Extract the (x, y) coordinate from the center of the cell holding the provided text.  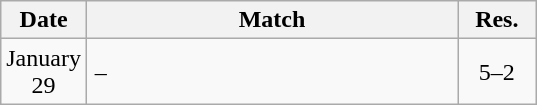
– (272, 72)
Date (44, 20)
January 29 (44, 72)
5–2 (498, 72)
Match (272, 20)
Res. (498, 20)
